Detect which cell encompasses the target text, then output its [X, Y] center coordinate. 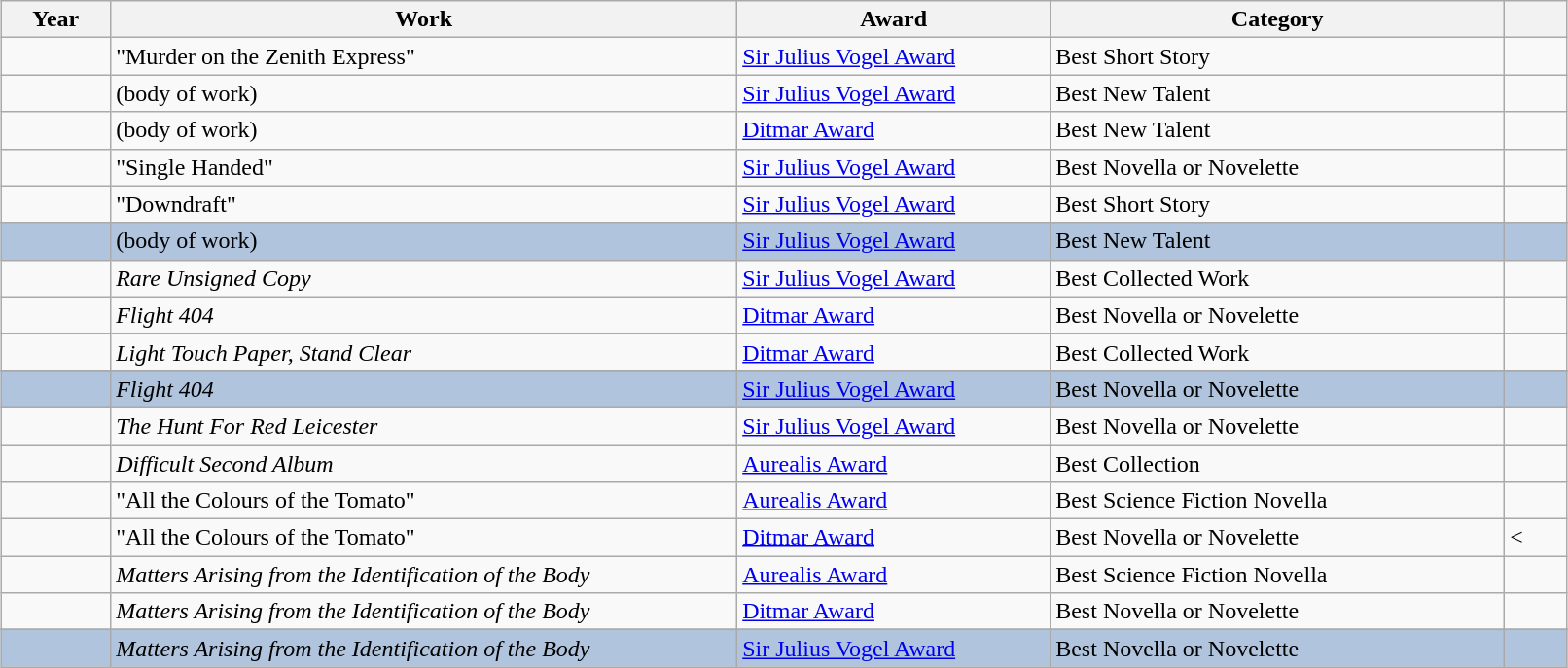
"Single Handed" [424, 167]
< [1536, 538]
Best Collection [1278, 464]
Category [1278, 19]
Light Touch Paper, Stand Clear [424, 352]
Work [424, 19]
Award [894, 19]
"Downdraft" [424, 204]
The Hunt For Red Leicester [424, 426]
"Murder on the Zenith Express" [424, 56]
Year [56, 19]
Rare Unsigned Copy [424, 278]
Difficult Second Album [424, 464]
